Capture the cell that displays the provided text and extract its (x, y) central coordinate. 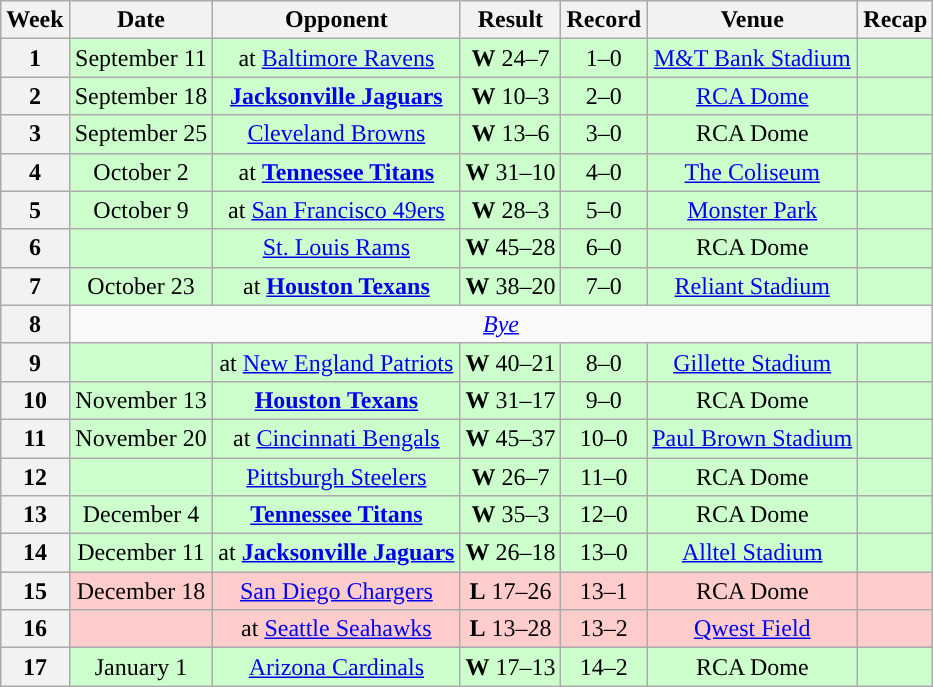
December 18 (141, 591)
at Houston Texans (336, 286)
September 11 (141, 58)
9–0 (604, 400)
W 28–3 (510, 210)
W 31–17 (510, 400)
W 45–28 (510, 248)
4–0 (604, 172)
W 40–21 (510, 362)
September 25 (141, 134)
Paul Brown Stadium (752, 438)
11–0 (604, 477)
W 13–6 (510, 134)
November 13 (141, 400)
W 17–13 (510, 667)
10–0 (604, 438)
7 (35, 286)
The Coliseum (752, 172)
13–0 (604, 553)
12–0 (604, 515)
L 17–26 (510, 591)
Date (141, 20)
2–0 (604, 96)
Opponent (336, 20)
13–2 (604, 629)
at Baltimore Ravens (336, 58)
13–1 (604, 591)
Week (35, 20)
Pittsburgh Steelers (336, 477)
Alltel Stadium (752, 553)
8 (35, 324)
October 9 (141, 210)
December 11 (141, 553)
14 (35, 553)
16 (35, 629)
at San Francisco 49ers (336, 210)
W 35–3 (510, 515)
Tennessee Titans (336, 515)
W 26–18 (510, 553)
Recap (896, 20)
Qwest Field (752, 629)
Record (604, 20)
1–0 (604, 58)
7–0 (604, 286)
December 4 (141, 515)
W 38–20 (510, 286)
10 (35, 400)
at Cincinnati Bengals (336, 438)
January 1 (141, 667)
Houston Texans (336, 400)
13 (35, 515)
October 23 (141, 286)
14–2 (604, 667)
St. Louis Rams (336, 248)
October 2 (141, 172)
2 (35, 96)
Jacksonville Jaguars (336, 96)
11 (35, 438)
Monster Park (752, 210)
San Diego Chargers (336, 591)
W 31–10 (510, 172)
17 (35, 667)
W 26–7 (510, 477)
Gillette Stadium (752, 362)
Bye (501, 324)
September 18 (141, 96)
at Jacksonville Jaguars (336, 553)
Arizona Cardinals (336, 667)
6–0 (604, 248)
W 24–7 (510, 58)
W 45–37 (510, 438)
5–0 (604, 210)
W 10–3 (510, 96)
3 (35, 134)
8–0 (604, 362)
3–0 (604, 134)
6 (35, 248)
at Seattle Seahawks (336, 629)
5 (35, 210)
15 (35, 591)
L 13–28 (510, 629)
M&T Bank Stadium (752, 58)
Cleveland Browns (336, 134)
at New England Patriots (336, 362)
at Tennessee Titans (336, 172)
4 (35, 172)
Venue (752, 20)
Reliant Stadium (752, 286)
12 (35, 477)
1 (35, 58)
November 20 (141, 438)
9 (35, 362)
Result (510, 20)
